Return [X, Y] of the center of cell containing provided text 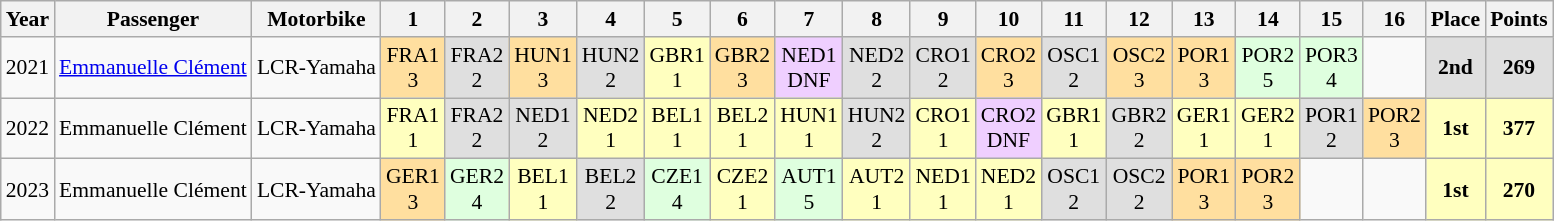
1 [413, 19]
NED1DNF [809, 68]
6 [742, 19]
Year [28, 19]
15 [1332, 19]
FRA13 [413, 68]
Passenger [153, 19]
POR25 [1268, 68]
14 [1268, 19]
2 [477, 19]
POR12 [1332, 128]
13 [1204, 19]
7 [809, 19]
377 [1519, 128]
Points [1519, 19]
AUT21 [877, 190]
12 [1138, 19]
GBR22 [1138, 128]
Place [1456, 19]
POR34 [1332, 68]
4 [611, 19]
CZE21 [742, 190]
2022 [28, 128]
11 [1074, 19]
GER21 [1268, 128]
Motorbike [316, 19]
9 [942, 19]
FRA11 [413, 128]
GER13 [413, 190]
CRO12 [942, 68]
CRO11 [942, 128]
CRO23 [1008, 68]
10 [1008, 19]
16 [1394, 19]
NED12 [543, 128]
NED11 [942, 190]
5 [676, 19]
2023 [28, 190]
NED22 [877, 68]
GER24 [477, 190]
269 [1519, 68]
GER11 [1204, 128]
2nd [1456, 68]
BEL22 [611, 190]
HUN11 [809, 128]
2021 [28, 68]
OSC22 [1138, 190]
3 [543, 19]
CZE14 [676, 190]
HUN13 [543, 68]
OSC23 [1138, 68]
CRO2DNF [1008, 128]
AUT15 [809, 190]
270 [1519, 190]
GBR23 [742, 68]
BEL21 [742, 128]
8 [877, 19]
